Search for the cell housing the specified text and yield its [X, Y] center coordinate. 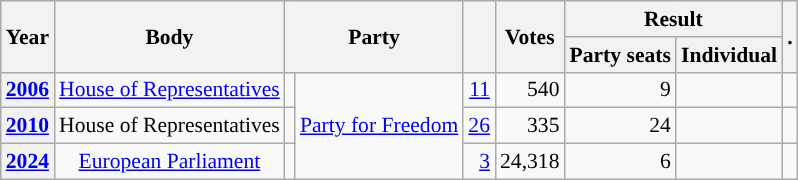
Party [374, 36]
Year [28, 36]
2006 [28, 90]
26 [479, 126]
Party for Freedom [379, 126]
335 [530, 126]
2010 [28, 126]
11 [479, 90]
9 [620, 90]
Votes [530, 36]
2024 [28, 162]
Result [673, 19]
24,318 [530, 162]
European Parliament [170, 162]
3 [479, 162]
6 [620, 162]
Party seats [620, 55]
. [790, 36]
Individual [729, 55]
540 [530, 90]
24 [620, 126]
Body [170, 36]
